Return [X, Y] of the center of cell containing provided text 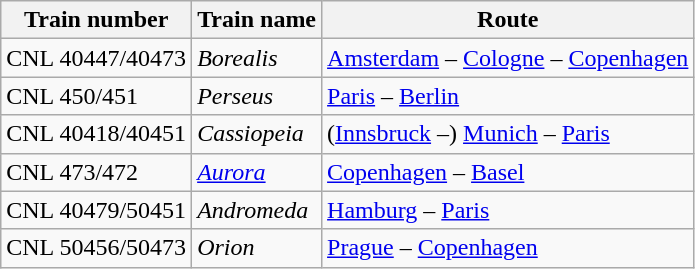
CNL 450/451 [96, 96]
Cassiopeia [257, 134]
Train number [96, 20]
(Innsbruck –) Munich – Paris [508, 134]
CNL 40447/40473 [96, 58]
Train name [257, 20]
CNL 50456/50473 [96, 248]
Route [508, 20]
Aurora [257, 172]
Borealis [257, 58]
Amsterdam – Cologne – Copenhagen [508, 58]
Hamburg – Paris [508, 210]
Perseus [257, 96]
Prague – Copenhagen [508, 248]
Copenhagen – Basel [508, 172]
Andromeda [257, 210]
Orion [257, 248]
CNL 40418/40451 [96, 134]
CNL 40479/50451 [96, 210]
Paris – Berlin [508, 96]
CNL 473/472 [96, 172]
